Detect which cell encompasses the target text, then output its (x, y) center coordinate. 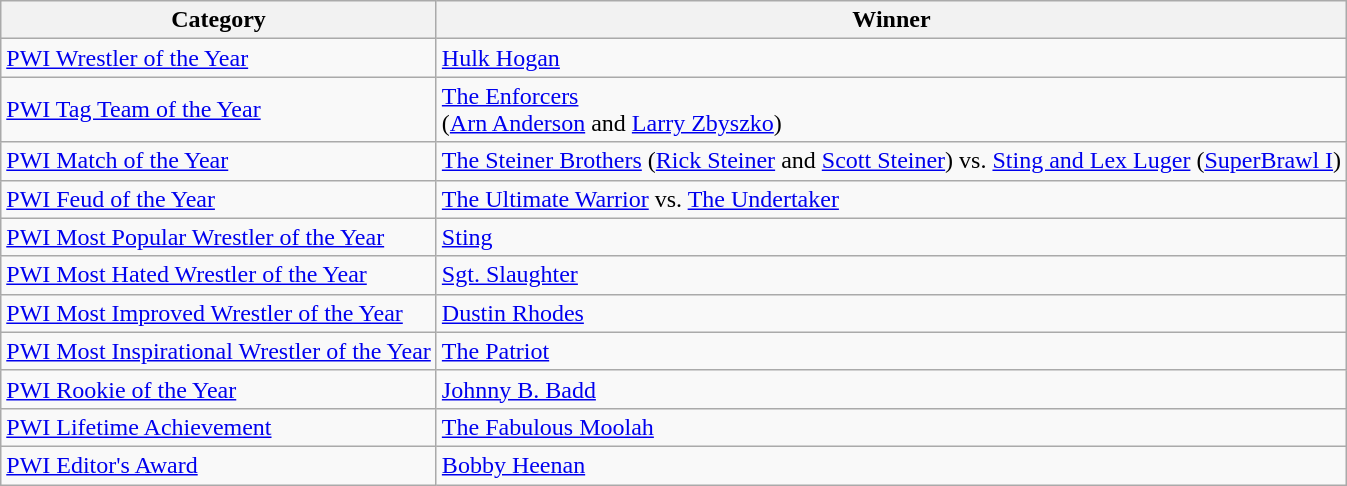
PWI Most Hated Wrestler of the Year (219, 275)
The Enforcers(Arn Anderson and Larry Zbyszko) (891, 110)
Hulk Hogan (891, 58)
The Steiner Brothers (Rick Steiner and Scott Steiner) vs. Sting and Lex Luger (SuperBrawl I) (891, 161)
PWI Most Popular Wrestler of the Year (219, 237)
PWI Lifetime Achievement (219, 427)
The Ultimate Warrior vs. The Undertaker (891, 199)
Johnny B. Badd (891, 389)
PWI Editor's Award (219, 465)
PWI Wrestler of the Year (219, 58)
PWI Match of the Year (219, 161)
PWI Most Improved Wrestler of the Year (219, 313)
PWI Rookie of the Year (219, 389)
PWI Most Inspirational Wrestler of the Year (219, 351)
Bobby Heenan (891, 465)
PWI Tag Team of the Year (219, 110)
Sgt. Slaughter (891, 275)
Dustin Rhodes (891, 313)
The Patriot (891, 351)
Sting (891, 237)
PWI Feud of the Year (219, 199)
The Fabulous Moolah (891, 427)
Category (219, 20)
Winner (891, 20)
